Scan for the cell matching the given text and deliver its (X, Y) coordinate at center. 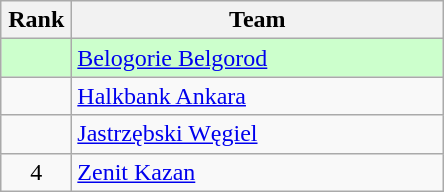
Halkbank Ankara (258, 96)
Team (258, 20)
Rank (36, 20)
4 (36, 172)
Zenit Kazan (258, 172)
Belogorie Belgorod (258, 58)
Jastrzębski Węgiel (258, 134)
